Output the (x, y) coordinate of the center of the cell containing the given text.  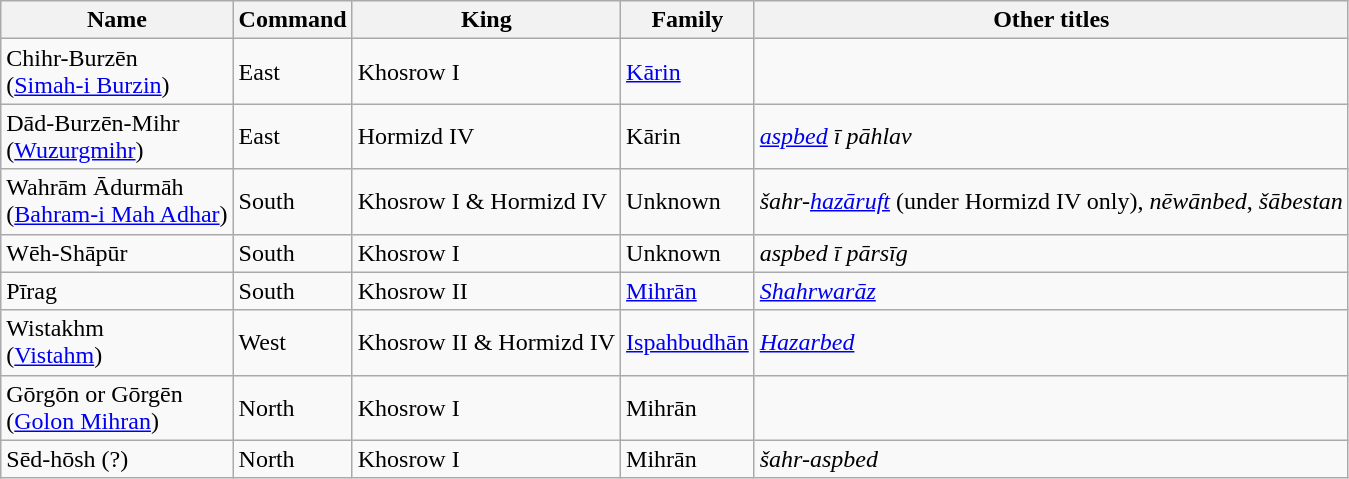
Ispahbudhān (688, 342)
Hormizd IV (486, 136)
Gōrgōn or Gōrgēn(Golon Mihran) (117, 408)
Khosrow II (486, 291)
šahr-aspbed (1051, 459)
Pīrag (117, 291)
Wahrām Ādurmāh(Bahram-i Mah Adhar) (117, 202)
Other titles (1051, 20)
šahr-hazāruft (under Hormizd IV only), nēwānbed, šābestan (1051, 202)
Wistakhm(Vistahm) (117, 342)
Khosrow I & Hormizd IV (486, 202)
Khosrow II & Hormizd IV (486, 342)
West (292, 342)
King (486, 20)
Shahrwarāz (1051, 291)
aspbed ī pārsīg (1051, 253)
Name (117, 20)
Hazarbed (1051, 342)
Command (292, 20)
Dād-Burzēn-Mihr(Wuzurgmihr) (117, 136)
Wēh-Shāpūr (117, 253)
Chihr-Burzēn(Simah-i Burzin) (117, 72)
aspbed ī pāhlav (1051, 136)
Family (688, 20)
Sēd-hōsh (?) (117, 459)
